From the cell containing the given text, extract its center point as [x, y] coordinate. 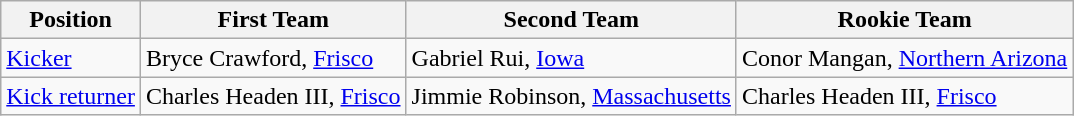
Conor Mangan, Northern Arizona [904, 58]
Kick returner [71, 96]
Second Team [571, 20]
Position [71, 20]
First Team [273, 20]
Bryce Crawford, Frisco [273, 58]
Kicker [71, 58]
Rookie Team [904, 20]
Gabriel Rui, Iowa [571, 58]
Jimmie Robinson, Massachusetts [571, 96]
